Capture the cell that displays the provided text and extract its (X, Y) central coordinate. 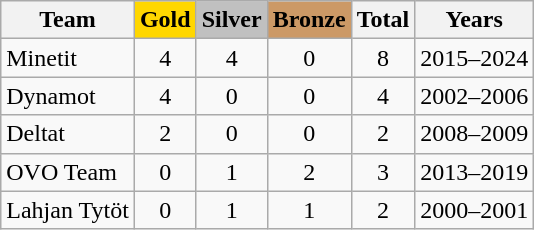
Minetit (68, 58)
Bronze (309, 20)
2000–2001 (474, 210)
3 (383, 172)
2008–2009 (474, 134)
Team (68, 20)
Dynamot (68, 96)
OVO Team (68, 172)
Total (383, 20)
2013–2019 (474, 172)
Silver (232, 20)
Years (474, 20)
2002–2006 (474, 96)
8 (383, 58)
Lahjan Tytöt (68, 210)
2015–2024 (474, 58)
Deltat (68, 134)
Gold (165, 20)
